Scan for the cell matching the given text and deliver its (X, Y) coordinate at center. 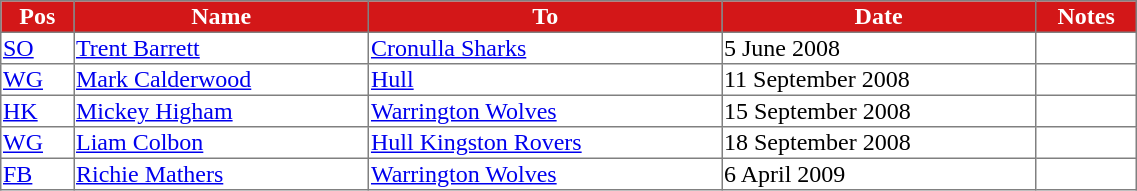
5 June 2008 (879, 48)
To (546, 17)
Hull (546, 80)
Name (222, 17)
11 September 2008 (879, 80)
Mark Calderwood (222, 80)
SO (38, 48)
FB (38, 174)
Trent Barrett (222, 48)
Cronulla Sharks (546, 48)
Richie Mathers (222, 174)
6 April 2009 (879, 174)
Mickey Higham (222, 111)
Liam Colbon (222, 143)
Notes (1086, 17)
Pos (38, 17)
Date (879, 17)
HK (38, 111)
18 September 2008 (879, 143)
15 September 2008 (879, 111)
Hull Kingston Rovers (546, 143)
